Provide the [x, y] coordinate of the cell's center where the given text is located.  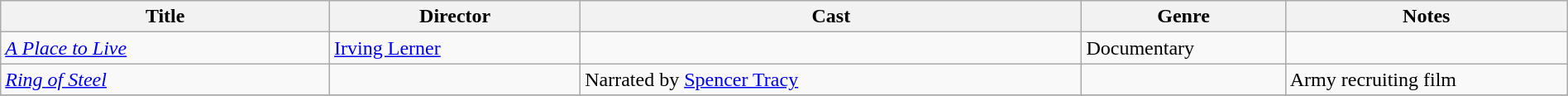
Narrated by Spencer Tracy [831, 79]
Cast [831, 17]
A Place to Live [165, 48]
Title [165, 17]
Documentary [1183, 48]
Director [455, 17]
Notes [1426, 17]
Genre [1183, 17]
Ring of Steel [165, 79]
Irving Lerner [455, 48]
Army recruiting film [1426, 79]
